Return [X, Y] of the center of cell containing provided text 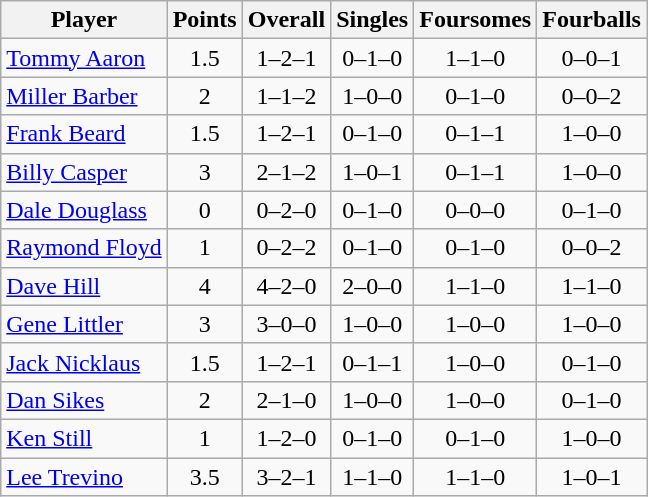
Gene Littler [84, 324]
0–2–2 [286, 248]
Dale Douglass [84, 210]
Miller Barber [84, 96]
3–2–1 [286, 477]
2–1–0 [286, 400]
Dave Hill [84, 286]
Overall [286, 20]
2–1–2 [286, 172]
2–0–0 [372, 286]
Foursomes [476, 20]
Jack Nicklaus [84, 362]
3–0–0 [286, 324]
Ken Still [84, 438]
1–1–2 [286, 96]
Fourballs [592, 20]
Player [84, 20]
0–0–0 [476, 210]
Raymond Floyd [84, 248]
0–2–0 [286, 210]
4 [204, 286]
4–2–0 [286, 286]
Dan Sikes [84, 400]
Lee Trevino [84, 477]
1–2–0 [286, 438]
0 [204, 210]
Points [204, 20]
3.5 [204, 477]
Tommy Aaron [84, 58]
0–0–1 [592, 58]
Billy Casper [84, 172]
Frank Beard [84, 134]
Singles [372, 20]
